Detect which cell encompasses the target text, then output its (x, y) center coordinate. 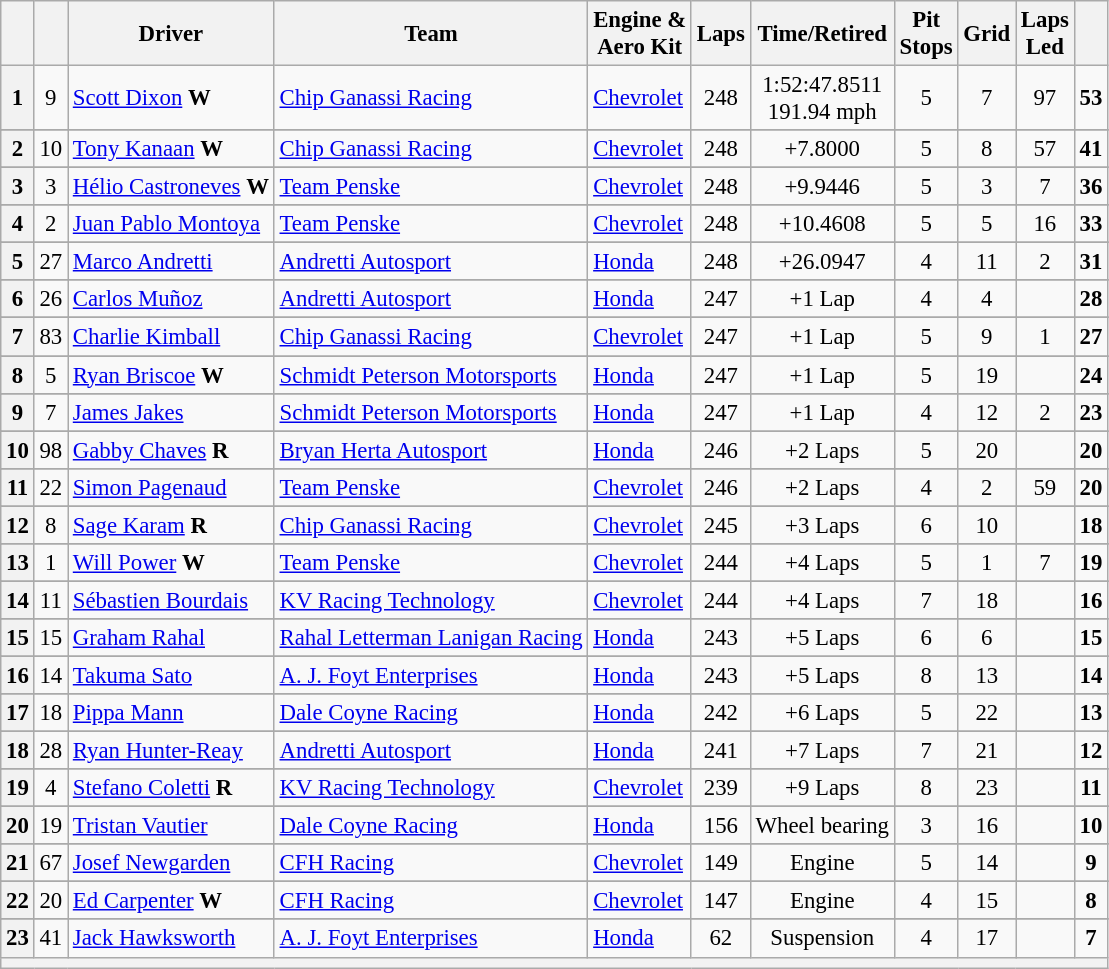
33 (1090, 224)
31 (1090, 262)
Simon Pagenaud (172, 487)
1:52:47.8511191.94 mph (822, 98)
+7.8000 (822, 149)
Juan Pablo Montoya (172, 224)
242 (720, 713)
LapsLed (1046, 34)
Tristan Vautier (172, 826)
Rahal Letterman Lanigan Racing (431, 638)
239 (720, 788)
Team (431, 34)
98 (50, 450)
57 (1046, 149)
53 (1090, 98)
Marco Andretti (172, 262)
PitStops (926, 34)
245 (720, 525)
Sébastien Bourdais (172, 600)
+9.9446 (822, 187)
67 (50, 863)
+26.0947 (822, 262)
James Jakes (172, 412)
+6 Laps (822, 713)
Graham Rahal (172, 638)
59 (1046, 487)
+9 Laps (822, 788)
Suspension (822, 939)
+7 Laps (822, 751)
Laps (720, 34)
149 (720, 863)
26 (50, 299)
24 (1090, 375)
36 (1090, 187)
Hélio Castroneves W (172, 187)
241 (720, 751)
Tony Kanaan W (172, 149)
147 (720, 901)
Takuma Sato (172, 675)
Charlie Kimball (172, 337)
Ryan Hunter-Reay (172, 751)
Wheel bearing (822, 826)
Carlos Muñoz (172, 299)
Gabby Chaves R (172, 450)
Engine &Aero Kit (640, 34)
Pippa Mann (172, 713)
Jack Hawksworth (172, 939)
Ryan Briscoe W (172, 375)
97 (1046, 98)
Driver (172, 34)
156 (720, 826)
+10.4608 (822, 224)
Stefano Coletti R (172, 788)
83 (50, 337)
Grid (986, 34)
62 (720, 939)
Time/Retired (822, 34)
Sage Karam R (172, 525)
Bryan Herta Autosport (431, 450)
Josef Newgarden (172, 863)
Will Power W (172, 563)
Scott Dixon W (172, 98)
+3 Laps (822, 525)
Ed Carpenter W (172, 901)
